Return [X, Y] of the center of cell containing provided text 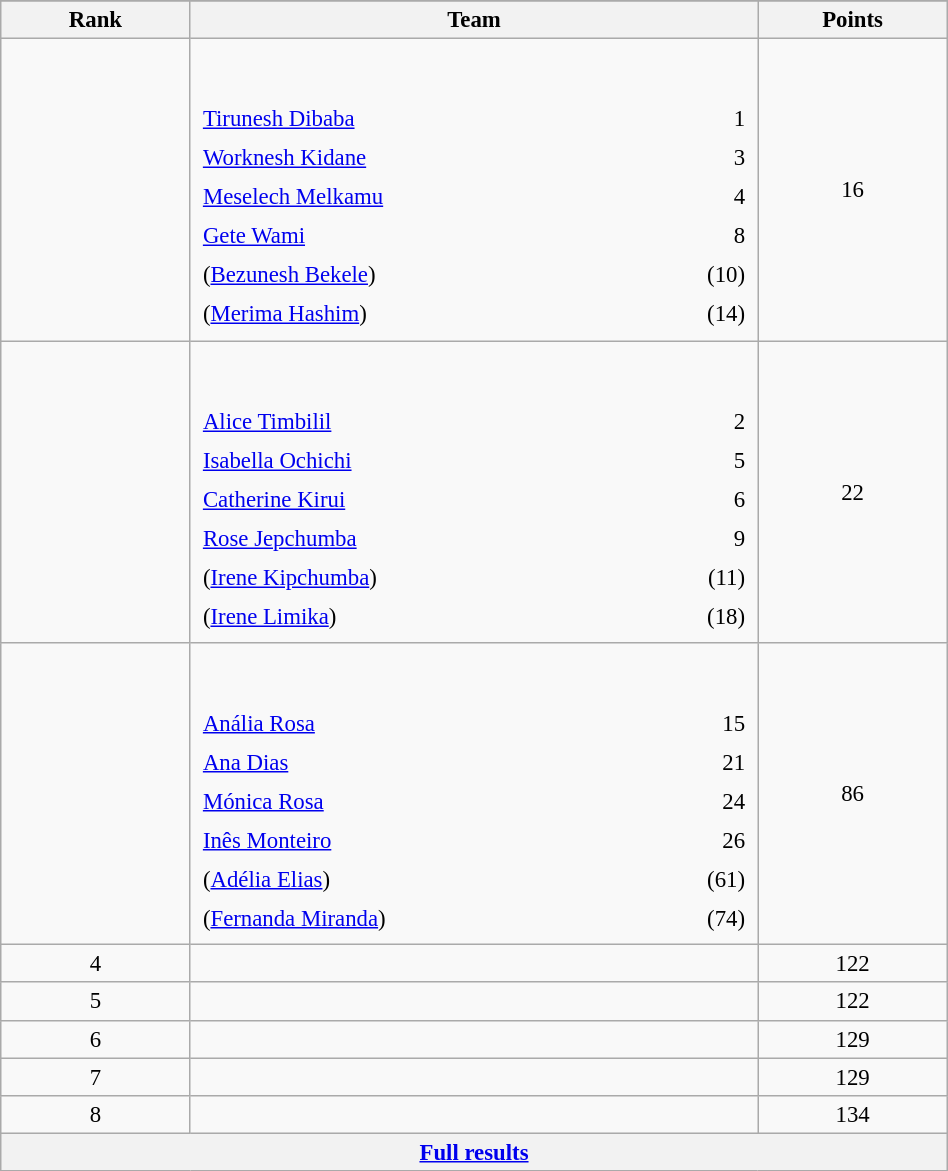
(Merima Hashim) [418, 314]
Rose Jepchumba [416, 538]
(18) [693, 616]
(Irene Limika) [416, 616]
Anália Rosa 15 Ana Dias 21 Mónica Rosa 24 Inês Monteiro 26 (Adélia Elias) (61) (Fernanda Miranda) (74) [474, 794]
7 [96, 1077]
24 [696, 801]
16 [852, 190]
Tirunesh Dibaba 1 Worknesh Kidane 3 Meselech Melkamu 4 Gete Wami 8 (Bezunesh Bekele) (10) (Merima Hashim) (14) [474, 190]
(74) [696, 919]
86 [852, 794]
1 [694, 119]
134 [852, 1114]
Inês Monteiro [418, 840]
Mónica Rosa [418, 801]
2 [693, 421]
(Bezunesh Bekele) [418, 275]
26 [696, 840]
Points [852, 20]
(Fernanda Miranda) [418, 919]
9 [693, 538]
3 [694, 158]
Rank [96, 20]
(61) [696, 880]
(Adélia Elias) [418, 880]
Full results [474, 1152]
Alice Timbilil [416, 421]
Ana Dias [418, 762]
Tirunesh Dibaba [418, 119]
Isabella Ochichi [416, 460]
21 [696, 762]
Anália Rosa [418, 723]
(14) [694, 314]
Team [474, 20]
15 [696, 723]
Worknesh Kidane [418, 158]
(11) [693, 577]
(10) [694, 275]
Meselech Melkamu [418, 197]
Gete Wami [418, 236]
22 [852, 492]
Alice Timbilil 2 Isabella Ochichi 5 Catherine Kirui 6 Rose Jepchumba 9 (Irene Kipchumba) (11) (Irene Limika) (18) [474, 492]
Catherine Kirui [416, 499]
(Irene Kipchumba) [416, 577]
